Determine the [x, y] coordinate at the center of the cell enclosing the given text.  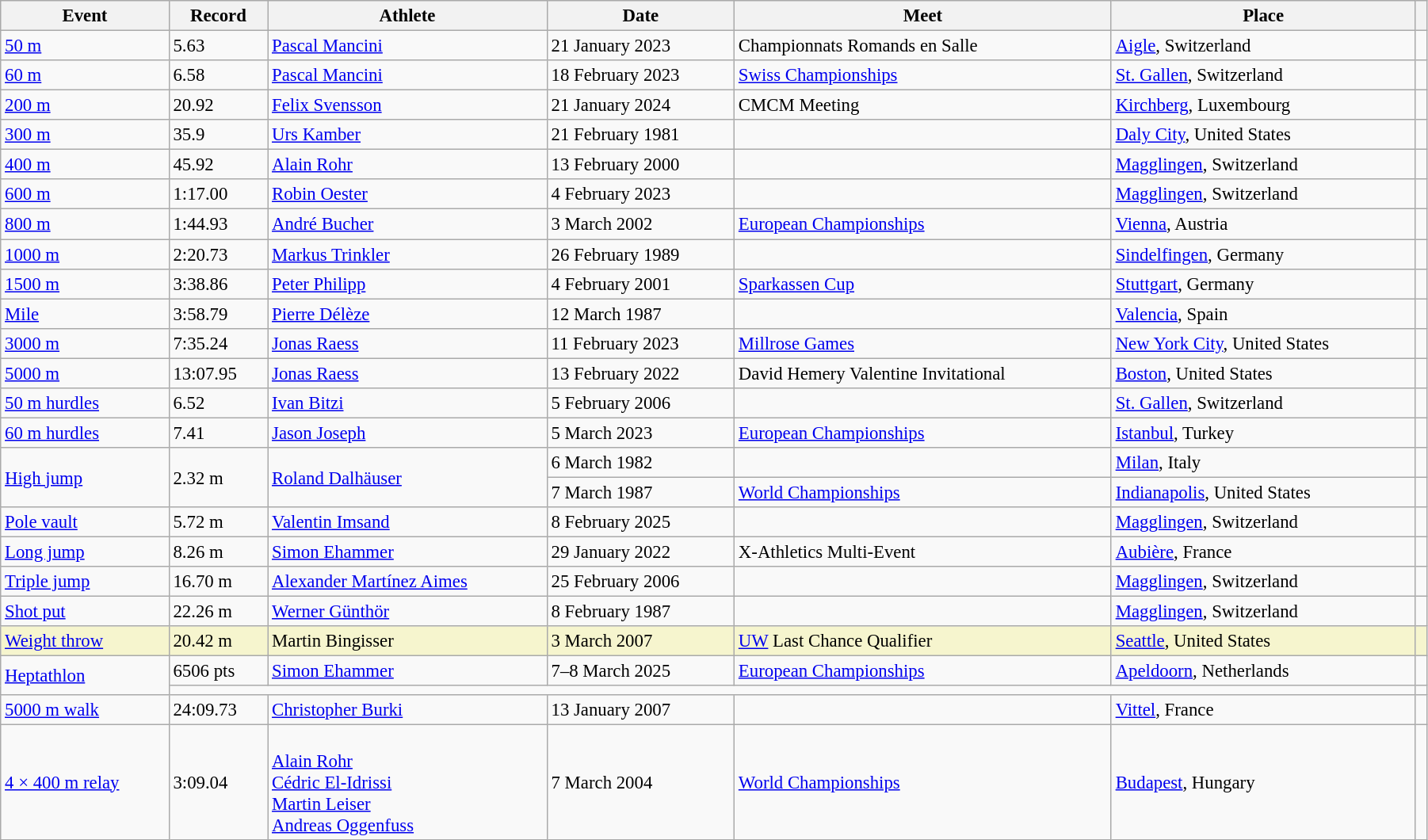
4 February 2001 [640, 284]
1000 m [85, 254]
Valencia, Spain [1263, 314]
35.9 [219, 135]
Sparkassen Cup [923, 284]
André Bucher [407, 224]
Roland Dalhäuser [407, 477]
7 March 2004 [640, 782]
High jump [85, 477]
Jason Joseph [407, 433]
13 February 2022 [640, 373]
5 March 2023 [640, 433]
Urs Kamber [407, 135]
3 March 2007 [640, 641]
22.26 m [219, 612]
11 February 2023 [640, 343]
Werner Günthör [407, 612]
Seattle, United States [1263, 641]
5000 m walk [85, 709]
Mile [85, 314]
29 January 2022 [640, 552]
6.52 [219, 403]
6.58 [219, 75]
Valentin Imsand [407, 522]
Robin Oester [407, 194]
Swiss Championships [923, 75]
Event [85, 16]
Alain Rohr [407, 165]
7 March 1987 [640, 492]
Pierre Délèze [407, 314]
4 February 2023 [640, 194]
Meet [923, 16]
Budapest, Hungary [1263, 782]
25 February 2006 [640, 582]
20.92 [219, 105]
Place [1263, 16]
Ivan Bitzi [407, 403]
3:38.86 [219, 284]
3:09.04 [219, 782]
13 February 2000 [640, 165]
Shot put [85, 612]
5 February 2006 [640, 403]
60 m [85, 75]
1500 m [85, 284]
45.92 [219, 165]
5.63 [219, 46]
21 January 2024 [640, 105]
Martin Bingisser [407, 641]
50 m [85, 46]
Long jump [85, 552]
Date [640, 16]
7.41 [219, 433]
200 m [85, 105]
Athlete [407, 16]
Kirchberg, Luxembourg [1263, 105]
300 m [85, 135]
6506 pts [219, 671]
Heptathlon [85, 675]
1:44.93 [219, 224]
UW Last Chance Qualifier [923, 641]
60 m hurdles [85, 433]
Apeldoorn, Netherlands [1263, 671]
24:09.73 [219, 709]
8 February 1987 [640, 612]
Triple jump [85, 582]
Stuttgart, Germany [1263, 284]
7–8 March 2025 [640, 671]
2.32 m [219, 477]
Peter Philipp [407, 284]
3 March 2002 [640, 224]
12 March 1987 [640, 314]
Record [219, 16]
Vittel, France [1263, 709]
3000 m [85, 343]
3:58.79 [219, 314]
4 × 400 m relay [85, 782]
Vienna, Austria [1263, 224]
Daly City, United States [1263, 135]
Sindelfingen, Germany [1263, 254]
Pole vault [85, 522]
Felix Svensson [407, 105]
20.42 m [219, 641]
Millrose Games [923, 343]
26 February 1989 [640, 254]
Indianapolis, United States [1263, 492]
Championnats Romands en Salle [923, 46]
Weight throw [85, 641]
800 m [85, 224]
21 January 2023 [640, 46]
13 January 2007 [640, 709]
Markus Trinkler [407, 254]
Milan, Italy [1263, 463]
1:17.00 [219, 194]
Aubière, France [1263, 552]
600 m [85, 194]
18 February 2023 [640, 75]
Alexander Martínez Aimes [407, 582]
2:20.73 [219, 254]
Alain RohrCédric El-IdrissiMartin LeiserAndreas Oggenfuss [407, 782]
400 m [85, 165]
8.26 m [219, 552]
Boston, United States [1263, 373]
David Hemery Valentine Invitational [923, 373]
13:07.95 [219, 373]
16.70 m [219, 582]
8 February 2025 [640, 522]
5000 m [85, 373]
6 March 1982 [640, 463]
New York City, United States [1263, 343]
21 February 1981 [640, 135]
Christopher Burki [407, 709]
7:35.24 [219, 343]
50 m hurdles [85, 403]
5.72 m [219, 522]
Istanbul, Turkey [1263, 433]
X-Athletics Multi-Event [923, 552]
Aigle, Switzerland [1263, 46]
CMCM Meeting [923, 105]
